Provide the (X, Y) coordinate of the cell's center where the given text is located.  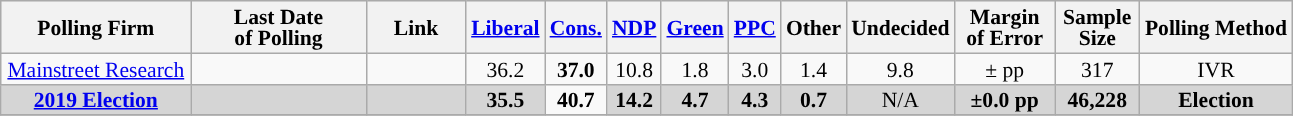
Link (416, 27)
4.7 (694, 100)
Polling Firm (96, 27)
3.0 (755, 68)
14.2 (634, 100)
35.5 (505, 100)
± pp (1005, 68)
4.3 (755, 100)
Undecided (900, 27)
Green (694, 27)
10.8 (634, 68)
317 (1098, 68)
Election (1216, 100)
40.7 (576, 100)
46,228 (1098, 100)
SampleSize (1098, 27)
Liberal (505, 27)
N/A (900, 100)
2019 Election (96, 100)
Cons. (576, 27)
Mainstreet Research (96, 68)
37.0 (576, 68)
36.2 (505, 68)
0.7 (814, 100)
1.4 (814, 68)
1.8 (694, 68)
Polling Method (1216, 27)
Marginof Error (1005, 27)
Other (814, 27)
Last Dateof Polling (278, 27)
9.8 (900, 68)
PPC (755, 27)
NDP (634, 27)
±0.0 pp (1005, 100)
IVR (1216, 68)
